Provide the [X, Y] coordinate of the cell's center where the given text is located.  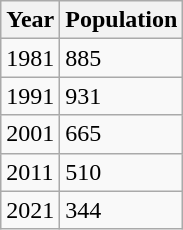
344 [122, 210]
1991 [30, 96]
Year [30, 20]
665 [122, 134]
885 [122, 58]
510 [122, 172]
2001 [30, 134]
2021 [30, 210]
931 [122, 96]
Population [122, 20]
1981 [30, 58]
2011 [30, 172]
